Locate the cell with the specified text and output its (x, y) center coordinate. 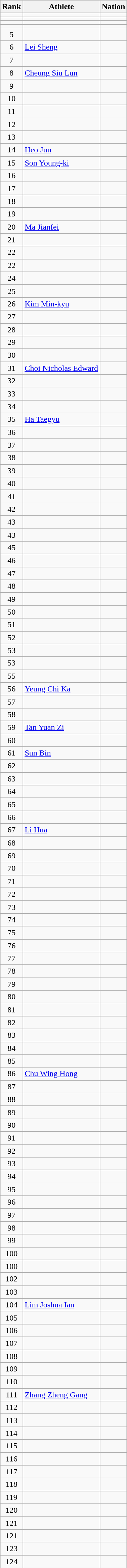
Heo Jun (61, 150)
31 (11, 368)
37 (11, 445)
47 (11, 573)
12 (11, 124)
Athlete (61, 7)
36 (11, 432)
116 (11, 1459)
35 (11, 419)
59 (11, 727)
99 (11, 1241)
67 (11, 830)
65 (11, 804)
57 (11, 702)
115 (11, 1446)
Lim Joshua Ian (61, 1305)
26 (11, 304)
64 (11, 792)
16 (11, 176)
Rank (11, 7)
95 (11, 1189)
93 (11, 1164)
Tan Yuan Zi (61, 727)
110 (11, 1382)
56 (11, 689)
81 (11, 1010)
Son Young-ki (61, 163)
80 (11, 997)
33 (11, 394)
Lei Sheng (61, 47)
55 (11, 676)
Ha Taegyu (61, 419)
123 (11, 1548)
39 (11, 471)
5 (11, 34)
25 (11, 291)
82 (11, 1023)
24 (11, 278)
11 (11, 111)
42 (11, 509)
13 (11, 137)
45 (11, 548)
15 (11, 163)
102 (11, 1279)
66 (11, 817)
21 (11, 240)
48 (11, 586)
117 (11, 1472)
105 (11, 1318)
27 (11, 317)
104 (11, 1305)
17 (11, 188)
108 (11, 1356)
Choi Nicholas Edward (61, 368)
29 (11, 343)
77 (11, 958)
97 (11, 1215)
58 (11, 714)
84 (11, 1048)
96 (11, 1202)
Yeung Chi Ka (61, 689)
Ma Jianfei (61, 227)
19 (11, 214)
88 (11, 1099)
79 (11, 984)
75 (11, 933)
112 (11, 1408)
62 (11, 766)
49 (11, 599)
114 (11, 1433)
72 (11, 894)
61 (11, 753)
103 (11, 1292)
124 (11, 1561)
85 (11, 1061)
52 (11, 638)
120 (11, 1510)
Kim Min-kyu (61, 304)
76 (11, 946)
32 (11, 381)
71 (11, 881)
74 (11, 920)
91 (11, 1138)
86 (11, 1074)
50 (11, 612)
118 (11, 1484)
Nation (114, 7)
90 (11, 1125)
46 (11, 561)
111 (11, 1395)
10 (11, 98)
94 (11, 1177)
Zhang Zheng Gang (61, 1395)
30 (11, 355)
38 (11, 458)
113 (11, 1420)
20 (11, 227)
63 (11, 779)
107 (11, 1343)
70 (11, 868)
89 (11, 1112)
18 (11, 201)
78 (11, 971)
98 (11, 1228)
60 (11, 740)
41 (11, 496)
69 (11, 856)
106 (11, 1330)
83 (11, 1035)
Cheung Siu Lun (61, 73)
87 (11, 1087)
Chu Wing Hong (61, 1074)
8 (11, 73)
40 (11, 483)
Sun Bin (61, 753)
28 (11, 329)
92 (11, 1151)
Li Hua (61, 830)
51 (11, 625)
14 (11, 150)
7 (11, 60)
109 (11, 1369)
9 (11, 86)
68 (11, 843)
6 (11, 47)
73 (11, 907)
34 (11, 407)
119 (11, 1497)
